Determine the (X, Y) coordinate at the center of the cell enclosing the given text.  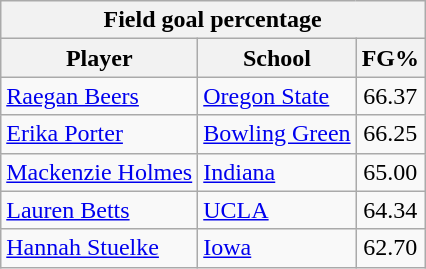
Erika Porter (100, 134)
Mackenzie Holmes (100, 172)
66.25 (390, 134)
School (277, 58)
Field goal percentage (213, 20)
Bowling Green (277, 134)
65.00 (390, 172)
UCLA (277, 210)
Raegan Beers (100, 96)
Hannah Stuelke (100, 248)
Indiana (277, 172)
FG% (390, 58)
Lauren Betts (100, 210)
Oregon State (277, 96)
62.70 (390, 248)
66.37 (390, 96)
Player (100, 58)
64.34 (390, 210)
Iowa (277, 248)
